Capture the cell that displays the provided text and extract its [x, y] central coordinate. 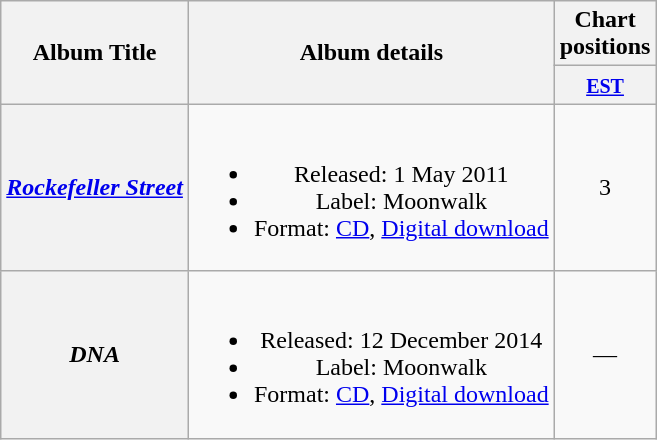
Album Title [95, 52]
Released: 12 December 2014Label: MoonwalkFormat: CD, Digital download [371, 354]
DNA [95, 354]
Album details [371, 52]
EST [605, 85]
3 [605, 188]
Released: 1 May 2011Label: MoonwalkFormat: CD, Digital download [371, 188]
Chart positions [605, 34]
Rockefeller Street [95, 188]
— [605, 354]
